Pinpoint the cell where the given text exists, returning its [X, Y] midpoint coordinate. 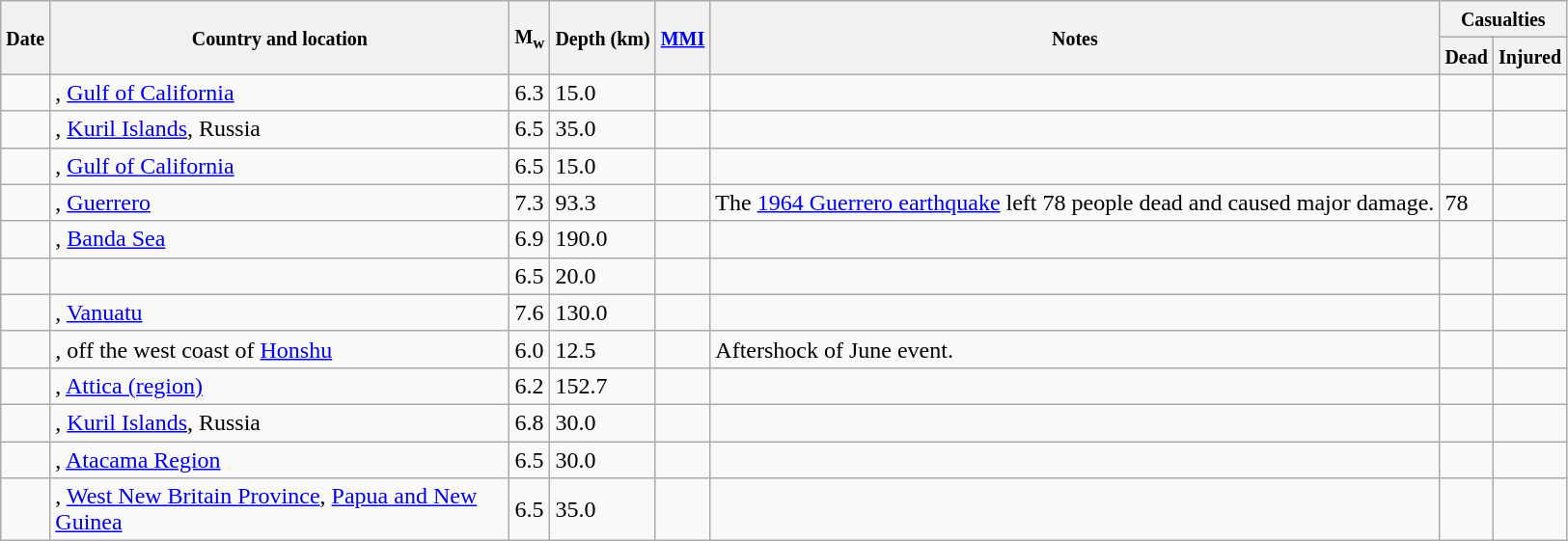
152.7 [602, 386]
6.8 [530, 422]
93.3 [602, 203]
, Banda Sea [280, 239]
130.0 [602, 312]
7.3 [530, 203]
Date [25, 38]
190.0 [602, 239]
Casualties [1503, 19]
6.2 [530, 386]
7.6 [530, 312]
, off the west coast of Honshu [280, 349]
Injured [1529, 56]
Notes [1075, 38]
6.9 [530, 239]
20.0 [602, 276]
78 [1467, 203]
The 1964 Guerrero earthquake left 78 people dead and caused major damage. [1075, 203]
6.3 [530, 93]
, West New Britain Province, Papua and New Guinea [280, 509]
Dead [1467, 56]
, Vanuatu [280, 312]
, Attica (region) [280, 386]
, Guerrero [280, 203]
Mw [530, 38]
Country and location [280, 38]
Aftershock of June event. [1075, 349]
12.5 [602, 349]
MMI [683, 38]
, Atacama Region [280, 460]
Depth (km) [602, 38]
6.0 [530, 349]
